Locate the cell with the specified text and output its [X, Y] center coordinate. 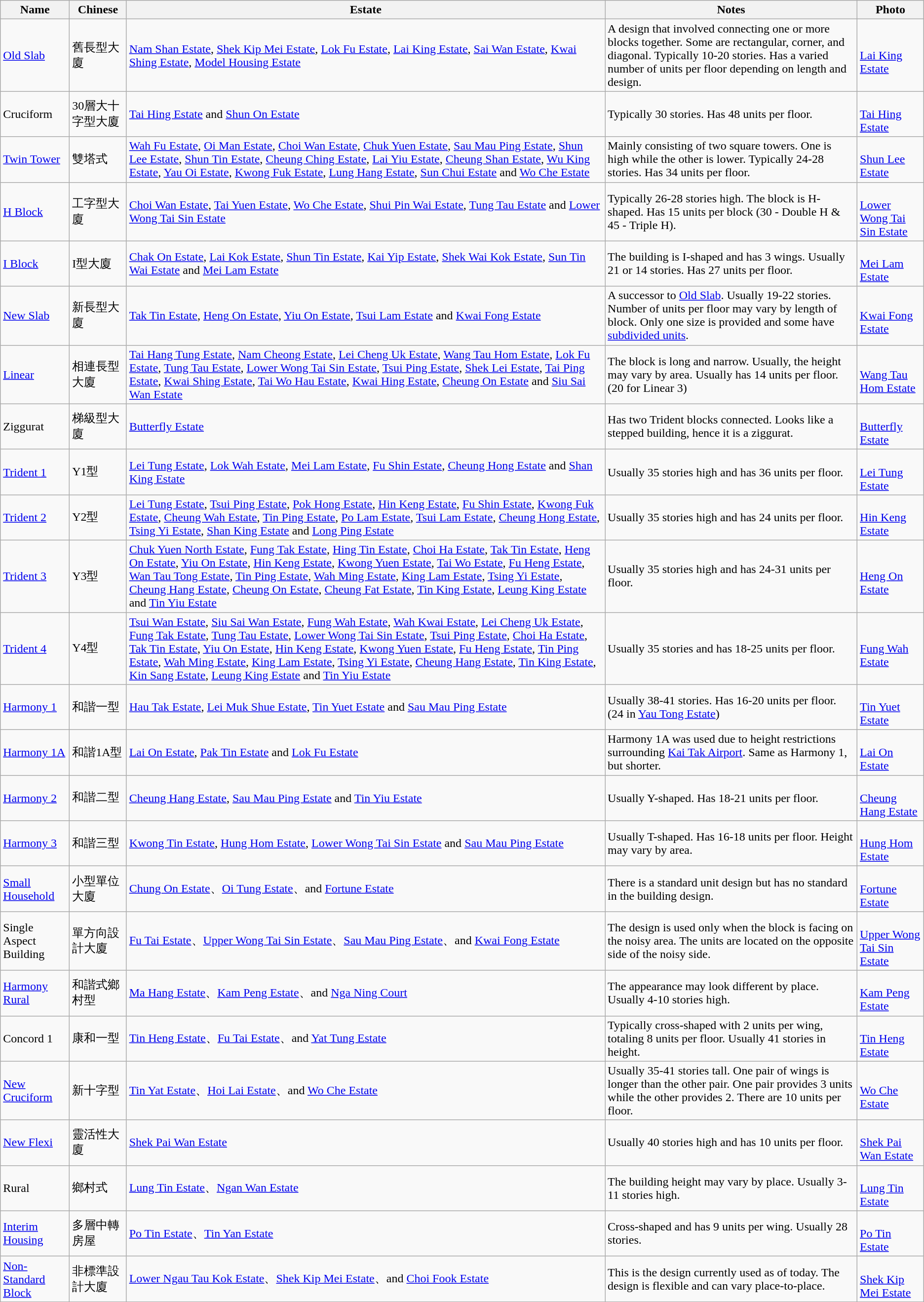
鄉村式 [98, 1188]
Shun Lee Estate [890, 159]
Tak Tin Estate, Heng On Estate, Yiu On Estate, Tsui Lam Estate and Kwai Fong Estate [365, 316]
Ziggurat [35, 426]
New Flexi [35, 1143]
Po Tin Estate [890, 1233]
Chak On Estate, Lai Kok Estate, Shun Tin Estate, Kai Yip Estate, Shek Wai Kok Estate, Sun Tin Wai Estate and Mei Lam Estate [365, 264]
The block is long and narrow. Usually, the height may vary by area. Usually has 14 units per floor. (20 for Linear 3) [731, 374]
Lei Tung Estate [890, 472]
Harmony Rural [35, 993]
Kwai Fong Estate [890, 316]
Hau Tak Estate, Lei Muk Shue Estate, Tin Yuet Estate and Sau Mau Ping Estate [365, 707]
Tin Heng Estate [890, 1038]
Fung Wah Estate [890, 648]
Mei Lam Estate [890, 264]
Small Household [35, 889]
Y1型 [98, 472]
工字型大廈 [98, 211]
Notes [731, 10]
Tai Hing Estate and Shun On Estate [365, 114]
非標準設計大廈 [98, 1279]
Y3型 [98, 576]
Usually 35 stories high and has 36 units per floor. [731, 472]
Fortune Estate [890, 889]
Cruciform [35, 114]
Harmony 1A [35, 753]
相連長型大廈 [98, 374]
Old Slab [35, 55]
Lai On Estate, Pak Tin Estate and Lok Fu Estate [365, 753]
Lung Tin Estate [890, 1188]
Interim Housing [35, 1233]
Has two Trident blocks connected. Looks like a stepped building, hence it is a ziggurat. [731, 426]
Lai King Estate [890, 55]
Mainly consisting of two square towers. One is high while the other is lower. Typically 24-28 stories. Has 34 units per floor. [731, 159]
Typically 26-28 stories high. The block is H-shaped. Has 15 units per block (30 - Double H & 45 - Triple H). [731, 211]
I Block [35, 264]
Usually 35 stories and has 18-25 units per floor. [731, 648]
Tin Heng Estate、Fu Tai Estate、and Yat Tung Estate [365, 1038]
新十字型 [98, 1091]
Usually 35 stories high and has 24-31 units per floor. [731, 576]
Shek Kip Mei Estate [890, 1279]
Chinese [98, 10]
New Cruciform [35, 1091]
Linear [35, 374]
Tin Yuet Estate [890, 707]
Non-Standard Block [35, 1279]
Twin Tower [35, 159]
Name [35, 10]
Fu Tai Estate、Upper Wong Tai Sin Estate、Sau Mau Ping Estate、and Kwai Fong Estate [365, 941]
Y2型 [98, 517]
單方向設計大廈 [98, 941]
H Block [35, 211]
Lung Tin Estate、Ngan Wan Estate [365, 1188]
Trident 2 [35, 517]
Typically cross-shaped with 2 units per wing, totaling 8 units per floor. Usually 41 stories in height. [731, 1038]
The design is used only when the block is facing on the noisy area. The units are located on the opposite side of the noisy side. [731, 941]
多層中轉房屋 [98, 1233]
Chung On Estate、Oi Tung Estate、and Fortune Estate [365, 889]
Usually 35 stories high and has 24 units per floor. [731, 517]
和諧三型 [98, 843]
Concord 1 [35, 1038]
和諧二型 [98, 798]
New Slab [35, 316]
The building is I-shaped and has 3 wings. Usually 21 or 14 stories. Has 27 units per floor. [731, 264]
Harmony 1A was used due to height restrictions surrounding Kai Tak Airport. Same as Harmony 1, but shorter. [731, 753]
靈活性大廈 [98, 1143]
I型大廈 [98, 264]
Po Tin Estate、Tin Yan Estate [365, 1233]
Wang Tau Hom Estate [890, 374]
雙塔式 [98, 159]
Typically 30 stories. Has 48 units per floor. [731, 114]
舊長型大廈 [98, 55]
Lai On Estate [890, 753]
Lei Tung Estate, Lok Wah Estate, Mei Lam Estate, Fu Shin Estate, Cheung Hong Estate and Shan King Estate [365, 472]
新長型大廈 [98, 316]
30層大十字型大廈 [98, 114]
和諧一型 [98, 707]
Photo [890, 10]
Wo Che Estate [890, 1091]
小型單位大廈 [98, 889]
Trident 1 [35, 472]
There is a standard unit design but has no standard in the building design. [731, 889]
Tin Yat Estate、Hoi Lai Estate、and Wo Che Estate [365, 1091]
The building height may vary by place. Usually 3-11 stories high. [731, 1188]
Harmony 3 [35, 843]
Harmony 2 [35, 798]
Tai Hing Estate [890, 114]
Cheung Hang Estate [890, 798]
梯級型大廈 [98, 426]
Cheung Hang Estate, Sau Mau Ping Estate and Tin Yiu Estate [365, 798]
Heng On Estate [890, 576]
Hin Keng Estate [890, 517]
Usually Y-shaped. Has 18-21 units per floor. [731, 798]
Harmony 1 [35, 707]
Trident 4 [35, 648]
Choi Wan Estate, Tai Yuen Estate, Wo Che Estate, Shui Pin Wai Estate, Tung Tau Estate and Lower Wong Tai Sin Estate [365, 211]
Trident 3 [35, 576]
Rural [35, 1188]
Hung Hom Estate [890, 843]
Kam Peng Estate [890, 993]
Usually T-shaped. Has 16-18 units per floor. Height may vary by area. [731, 843]
Y4型 [98, 648]
Usually 40 stories high and has 10 units per floor. [731, 1143]
Lower Wong Tai Sin Estate [890, 211]
Ma Hang Estate、Kam Peng Estate、and Nga Ning Court [365, 993]
The appearance may look different by place. Usually 4-10 stories high. [731, 993]
Lower Ngau Tau Kok Estate、Shek Kip Mei Estate、and Choi Fook Estate [365, 1279]
和諧式鄉村型 [98, 993]
This is the design currently used as of today. The design is flexible and can vary place-to-place. [731, 1279]
康和一型 [98, 1038]
Cross-shaped and has 9 units per wing. Usually 28 stories. [731, 1233]
Upper Wong Tai Sin Estate [890, 941]
Usually 38-41 stories. Has 16-20 units per floor. (24 in Yau Tong Estate) [731, 707]
Estate [365, 10]
和諧1A型 [98, 753]
Single Aspect Building [35, 941]
Nam Shan Estate, Shek Kip Mei Estate, Lok Fu Estate, Lai King Estate, Sai Wan Estate, Kwai Shing Estate, Model Housing Estate [365, 55]
Kwong Tin Estate, Hung Hom Estate, Lower Wong Tai Sin Estate and Sau Mau Ping Estate [365, 843]
